Find where the given text appears and provide that cell's center as (x, y) coordinate. 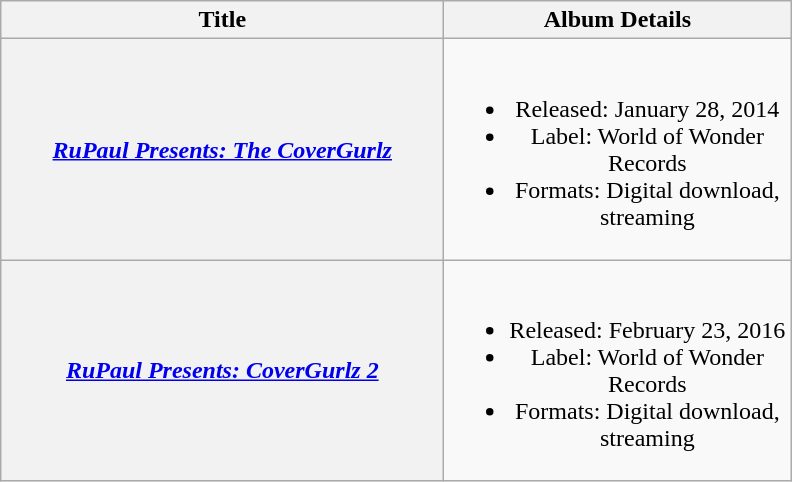
Title (222, 20)
RuPaul Presents: The CoverGurlz (222, 150)
Album Details (618, 20)
Released: February 23, 2016Label: World of Wonder RecordsFormats: Digital download, streaming (618, 370)
Released: January 28, 2014Label: World of Wonder RecordsFormats: Digital download, streaming (618, 150)
RuPaul Presents: CoverGurlz 2 (222, 370)
